Pinpoint the cell where the given text exists, returning its [x, y] midpoint coordinate. 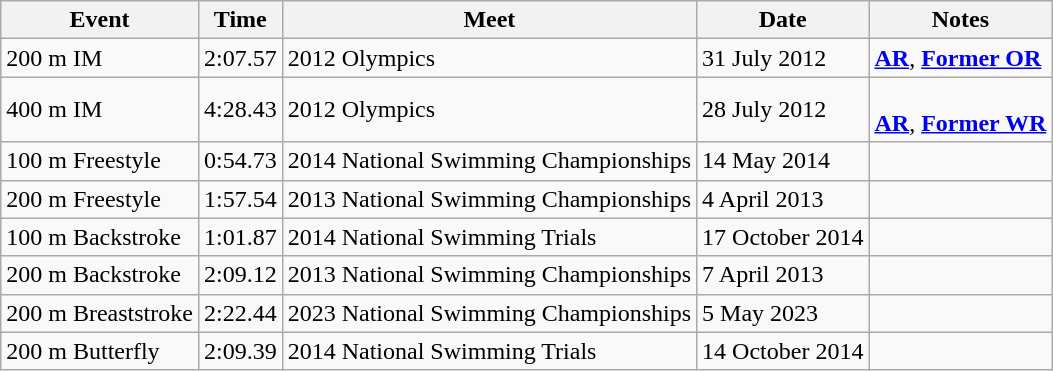
Time [240, 20]
1:57.54 [240, 199]
0:54.73 [240, 161]
17 October 2014 [783, 237]
200 m Butterfly [100, 351]
200 m IM [100, 58]
5 May 2023 [783, 313]
Event [100, 20]
200 m Backstroke [100, 275]
Meet [489, 20]
AR, Former OR [960, 58]
400 m IM [100, 110]
2:22.44 [240, 313]
200 m Breaststroke [100, 313]
31 July 2012 [783, 58]
100 m Freestyle [100, 161]
14 May 2014 [783, 161]
14 October 2014 [783, 351]
1:01.87 [240, 237]
4 April 2013 [783, 199]
2014 National Swimming Championships [489, 161]
2:07.57 [240, 58]
AR, Former WR [960, 110]
2:09.12 [240, 275]
28 July 2012 [783, 110]
200 m Freestyle [100, 199]
4:28.43 [240, 110]
100 m Backstroke [100, 237]
2023 National Swimming Championships [489, 313]
Date [783, 20]
2:09.39 [240, 351]
Notes [960, 20]
7 April 2013 [783, 275]
